Return [x, y] of the center of cell containing provided text 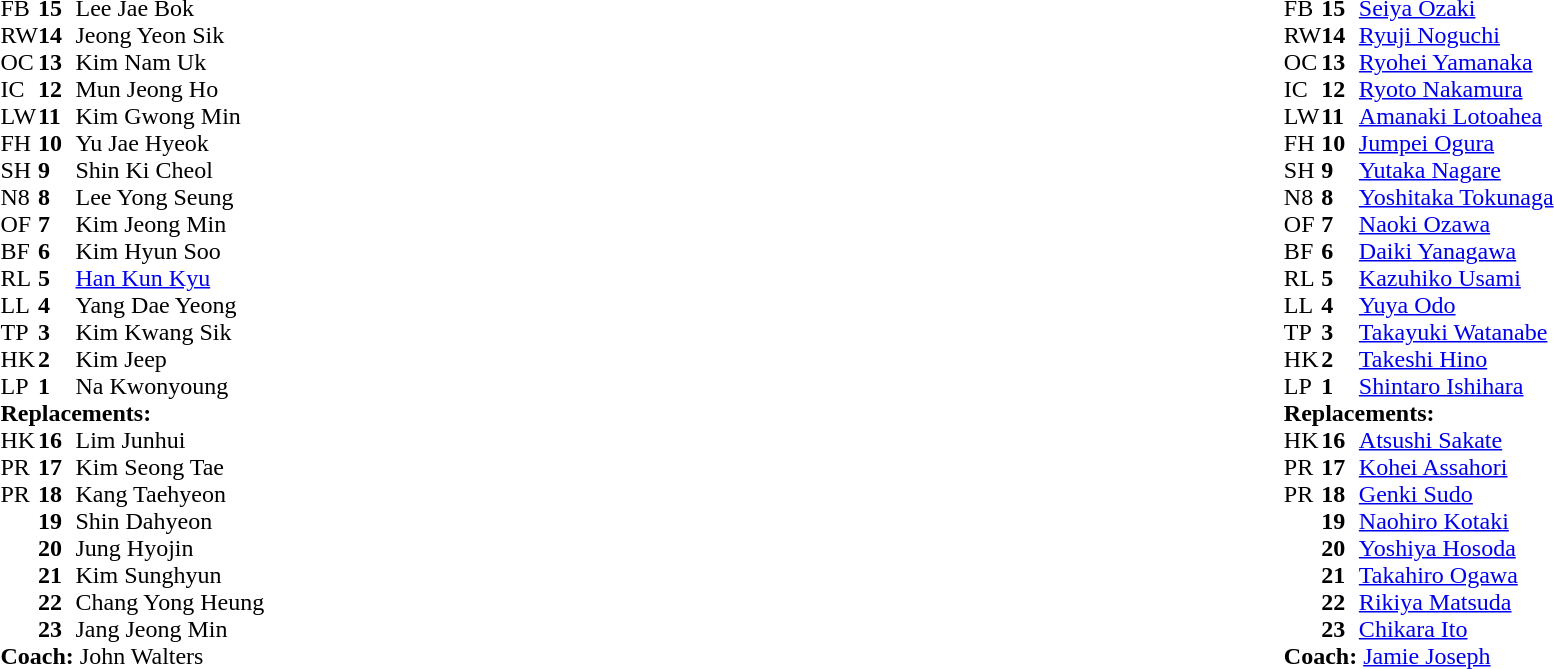
Shin Dahyeon [170, 522]
Naoki Ozawa [1456, 224]
Lee Yong Seung [170, 198]
Jumpei Ogura [1456, 144]
Kang Taehyeon [170, 494]
Ryoto Nakamura [1456, 90]
Yutaka Nagare [1456, 170]
Kim Jeep [170, 360]
Ryohei Yamanaka [1456, 62]
Chang Yong Heung [170, 602]
Kim Jeong Min [170, 224]
Kim Nam Uk [170, 62]
Amanaki Lotoahea [1456, 116]
Jang Jeong Min [170, 630]
Han Kun Kyu [170, 278]
Kim Seong Tae [170, 468]
Na Kwonyoung [170, 386]
Yoshitaka Tokunaga [1456, 198]
Coach: John Walters [132, 656]
Jeong Yeon Sik [170, 36]
Lim Junhui [170, 440]
Genki Sudo [1456, 494]
Kim Gwong Min [170, 116]
Chikara Ito [1456, 630]
Naohiro Kotaki [1456, 522]
Shintaro Ishihara [1456, 386]
Takayuki Watanabe [1456, 332]
Kohei Assahori [1456, 468]
Yu Jae Hyeok [170, 144]
Daiki Yanagawa [1456, 252]
Rikiya Matsuda [1456, 602]
Yang Dae Yeong [170, 306]
Kazuhiko Usami [1456, 278]
Yoshiya Hosoda [1456, 548]
Kim Sunghyun [170, 576]
Atsushi Sakate [1456, 440]
Ryuji Noguchi [1456, 36]
Mun Jeong Ho [170, 90]
Yuya Odo [1456, 306]
Kim Hyun Soo [170, 252]
Takahiro Ogawa [1456, 576]
Coach: Jamie Joseph [1419, 656]
Kim Kwang Sik [170, 332]
Shin Ki Cheol [170, 170]
Takeshi Hino [1456, 360]
Jung Hyojin [170, 548]
